Extract the [x, y] coordinate from the center of the cell holding the provided text.  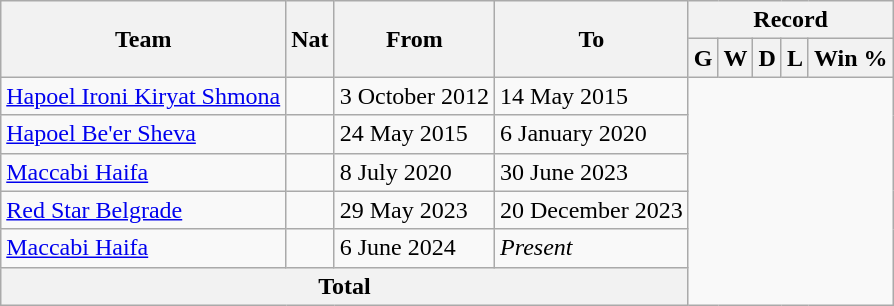
3 October 2012 [414, 96]
L [794, 58]
Red Star Belgrade [144, 210]
Team [144, 39]
29 May 2023 [414, 210]
20 December 2023 [592, 210]
8 July 2020 [414, 172]
D [767, 58]
6 June 2024 [414, 248]
Hapoel Ironi Kiryat Shmona [144, 96]
Hapoel Be'er Sheva [144, 134]
G [703, 58]
Win % [850, 58]
30 June 2023 [592, 172]
Record [790, 20]
14 May 2015 [592, 96]
6 January 2020 [592, 134]
To [592, 39]
From [414, 39]
Present [592, 248]
24 May 2015 [414, 134]
Total [344, 286]
Nat [310, 39]
W [736, 58]
